Extract the [x, y] coordinate from the center of the cell holding the provided text.  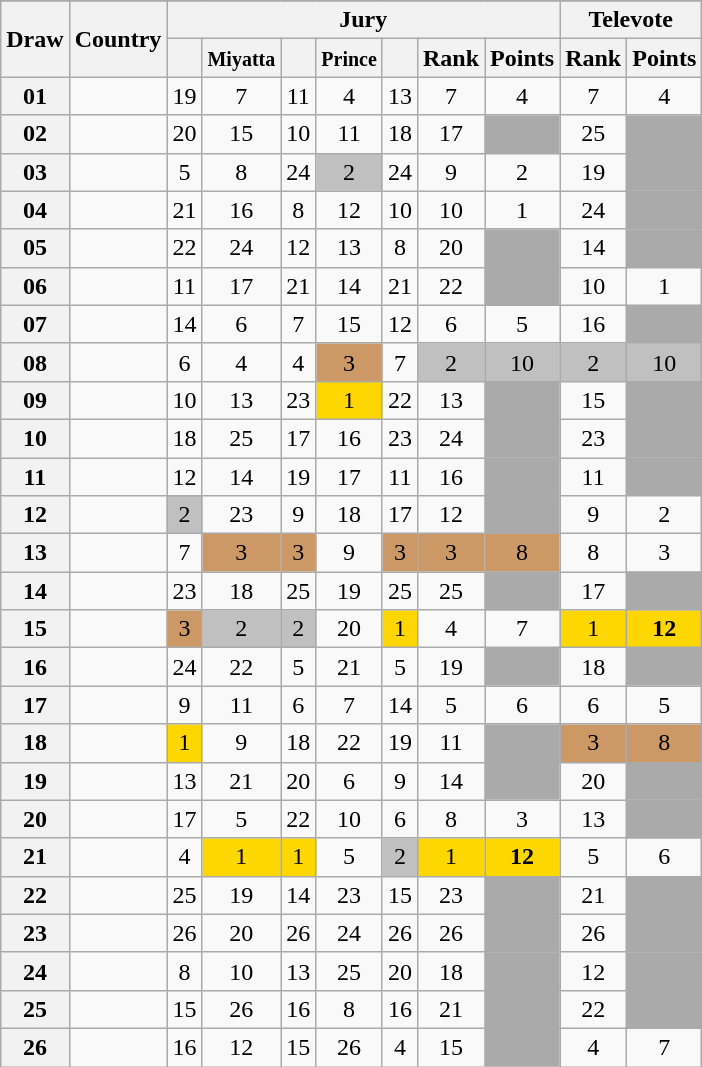
Televote [631, 20]
Country [118, 39]
02 [35, 134]
Miyatta [242, 58]
Prince [350, 58]
01 [35, 96]
03 [35, 172]
09 [35, 400]
06 [35, 286]
05 [35, 248]
04 [35, 210]
08 [35, 362]
Jury [364, 20]
Draw [35, 39]
07 [35, 324]
